Search for the cell housing the specified text and yield its (X, Y) center coordinate. 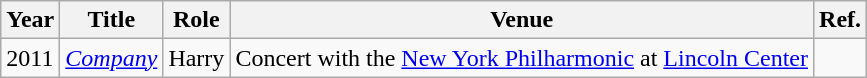
Title (112, 20)
Company (112, 58)
Role (196, 20)
Ref. (840, 20)
Concert with the New York Philharmonic at Lincoln Center (522, 58)
Venue (522, 20)
Harry (196, 58)
Year (30, 20)
2011 (30, 58)
